Determine the [x, y] coordinate at the center of the cell enclosing the given text.  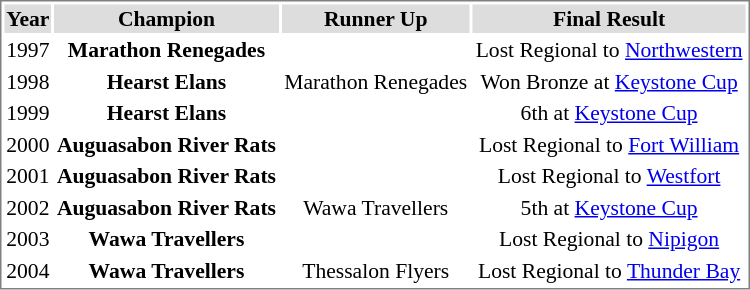
5th at Keystone Cup [610, 208]
Lost Regional to Thunder Bay [610, 270]
2001 [28, 176]
2003 [28, 239]
2002 [28, 208]
2000 [28, 144]
Year [28, 18]
Lost Regional to Northwestern [610, 50]
Lost Regional to Westfort [610, 176]
Lost Regional to Nipigon [610, 239]
Champion [166, 18]
Won Bronze at Keystone Cup [610, 82]
Thessalon Flyers [376, 270]
1998 [28, 82]
1997 [28, 50]
2004 [28, 270]
6th at Keystone Cup [610, 113]
1999 [28, 113]
Lost Regional to Fort William [610, 144]
Final Result [610, 18]
Runner Up [376, 18]
